Locate the cell with the specified text and output its [x, y] center coordinate. 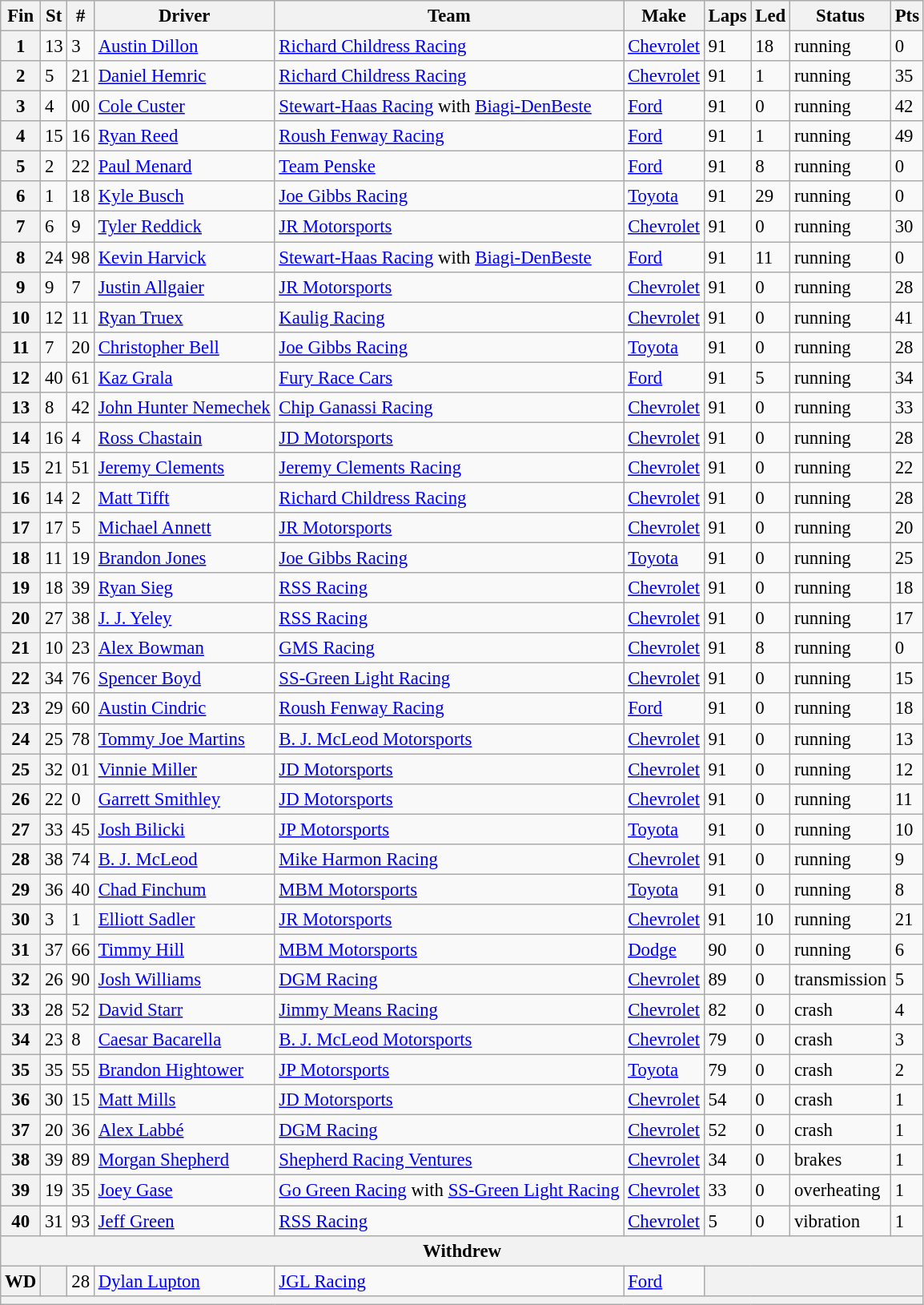
Caesar Bacarella [184, 1040]
Withdrew [463, 1251]
David Starr [184, 1010]
GMS Racing [449, 648]
Timmy Hill [184, 949]
Brandon Hightower [184, 1070]
Morgan Shepherd [184, 1161]
Team Penske [449, 167]
Austin Cindric [184, 709]
Jeremy Clements [184, 468]
Elliott Sadler [184, 920]
Vinnie Miller [184, 769]
Kaz Grala [184, 377]
49 [906, 136]
Brandon Jones [184, 558]
98 [80, 257]
Austin Dillon [184, 46]
41 [906, 317]
Led [770, 16]
# [80, 16]
Kyle Busch [184, 196]
Matt Tifft [184, 497]
66 [80, 949]
Matt Mills [184, 1100]
Go Green Racing with SS-Green Light Racing [449, 1190]
Dodge [664, 949]
Kevin Harvick [184, 257]
Justin Allgaier [184, 287]
Garrett Smithley [184, 799]
Daniel Hemric [184, 76]
Kaulig Racing [449, 317]
60 [80, 709]
John Hunter Nemechek [184, 408]
Chip Ganassi Racing [449, 408]
Chad Finchum [184, 889]
Joey Gase [184, 1190]
Fury Race Cars [449, 377]
B. J. McLeod [184, 860]
Spencer Boyd [184, 679]
00 [80, 107]
01 [80, 769]
55 [80, 1070]
78 [80, 739]
82 [727, 1010]
Tommy Joe Martins [184, 739]
Jimmy Means Racing [449, 1010]
J. J. Yeley [184, 618]
overheating [841, 1190]
brakes [841, 1161]
Jeremy Clements Racing [449, 468]
Laps [727, 16]
Dylan Lupton [184, 1281]
WD [21, 1281]
61 [80, 377]
Pts [906, 16]
Ryan Truex [184, 317]
45 [80, 829]
Ryan Sieg [184, 588]
Make [664, 16]
Tyler Reddick [184, 227]
Cole Custer [184, 107]
Driver [184, 16]
Team [449, 16]
Status [841, 16]
Paul Menard [184, 167]
St [54, 16]
vibration [841, 1221]
Michael Annett [184, 528]
Ross Chastain [184, 437]
51 [80, 468]
Alex Labbé [184, 1130]
transmission [841, 980]
76 [80, 679]
Jeff Green [184, 1221]
74 [80, 860]
SS-Green Light Racing [449, 679]
Alex Bowman [184, 648]
93 [80, 1221]
JGL Racing [449, 1281]
Ryan Reed [184, 136]
Shepherd Racing Ventures [449, 1161]
Christopher Bell [184, 347]
Josh Bilicki [184, 829]
Josh Williams [184, 980]
Fin [21, 16]
Mike Harmon Racing [449, 860]
54 [727, 1100]
